Scan for the cell matching the given text and deliver its [x, y] coordinate at center. 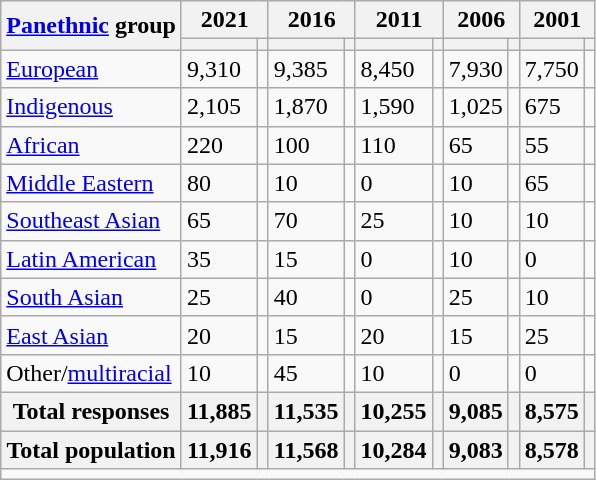
African [92, 145]
2021 [224, 20]
9,385 [306, 69]
80 [219, 183]
11,885 [219, 411]
2,105 [219, 107]
1,590 [394, 107]
45 [306, 373]
9,085 [476, 411]
2001 [557, 20]
35 [219, 259]
European [92, 69]
9,083 [476, 449]
Middle Eastern [92, 183]
70 [306, 221]
Latin American [92, 259]
2016 [312, 20]
1,025 [476, 107]
10,255 [394, 411]
Southeast Asian [92, 221]
Total population [92, 449]
110 [394, 145]
7,930 [476, 69]
Panethnic group [92, 26]
11,916 [219, 449]
Indigenous [92, 107]
8,578 [552, 449]
Other/multiracial [92, 373]
7,750 [552, 69]
55 [552, 145]
East Asian [92, 335]
11,568 [306, 449]
40 [306, 297]
8,450 [394, 69]
100 [306, 145]
9,310 [219, 69]
220 [219, 145]
675 [552, 107]
2011 [399, 20]
1,870 [306, 107]
South Asian [92, 297]
2006 [481, 20]
Total responses [92, 411]
11,535 [306, 411]
10,284 [394, 449]
8,575 [552, 411]
